For the text-containing cell, return its midpoint in [X, Y] coordinate format. 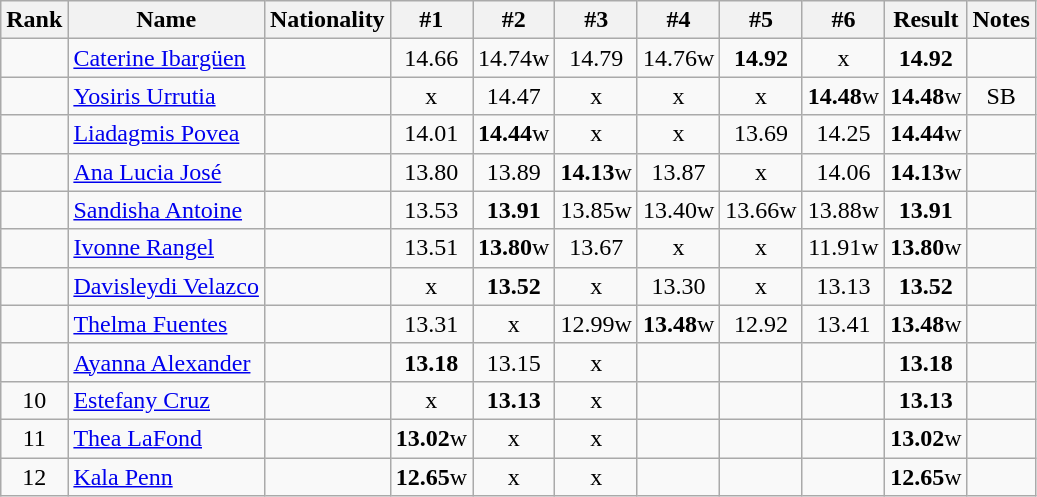
13.85w [596, 210]
13.30 [678, 286]
Kala Penn [166, 477]
11.91w [843, 248]
#1 [431, 20]
14.01 [431, 134]
Result [926, 20]
13.69 [761, 134]
13.41 [843, 324]
14.06 [843, 172]
#5 [761, 20]
Thea LaFond [166, 438]
13.66w [761, 210]
#6 [843, 20]
13.67 [596, 248]
Thelma Fuentes [166, 324]
14.74w [514, 58]
Nationality [327, 20]
12.92 [761, 324]
Name [166, 20]
Caterine Ibargüen [166, 58]
#4 [678, 20]
Estefany Cruz [166, 400]
Liadagmis Povea [166, 134]
14.25 [843, 134]
13.80 [431, 172]
13.51 [431, 248]
Yosiris Urrutia [166, 96]
13.31 [431, 324]
13.88w [843, 210]
14.79 [596, 58]
#3 [596, 20]
Sandisha Antoine [166, 210]
12.99w [596, 324]
14.76w [678, 58]
10 [34, 400]
Ayanna Alexander [166, 362]
13.15 [514, 362]
Ana Lucia José [166, 172]
Rank [34, 20]
SB [1001, 96]
14.47 [514, 96]
Ivonne Rangel [166, 248]
Notes [1001, 20]
11 [34, 438]
13.87 [678, 172]
14.66 [431, 58]
13.89 [514, 172]
13.40w [678, 210]
13.53 [431, 210]
#2 [514, 20]
12 [34, 477]
Davisleydi Velazco [166, 286]
